Identify which cell holds the provided text, then report its (X, Y) central coordinate. 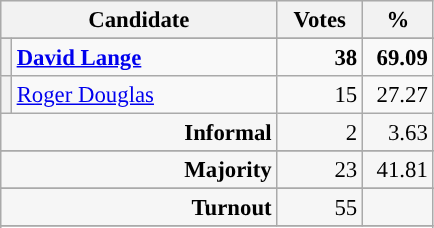
3.63 (398, 133)
15 (320, 95)
Turnout (139, 208)
27.27 (398, 95)
Informal (139, 133)
23 (320, 170)
% (398, 20)
Roger Douglas (144, 95)
David Lange (144, 58)
Votes (320, 20)
Candidate (139, 20)
55 (320, 208)
41.81 (398, 170)
69.09 (398, 58)
2 (320, 133)
38 (320, 58)
Majority (139, 170)
